Provide the [X, Y] coordinate of the cell's center where the given text is located.  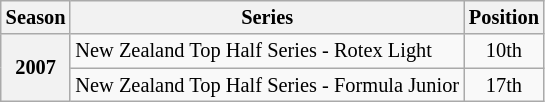
10th [504, 51]
Position [504, 17]
New Zealand Top Half Series - Rotex Light [266, 51]
New Zealand Top Half Series - Formula Junior [266, 85]
17th [504, 85]
Season [36, 17]
2007 [36, 68]
Series [266, 17]
